For the text-containing cell, return its midpoint in [x, y] coordinate format. 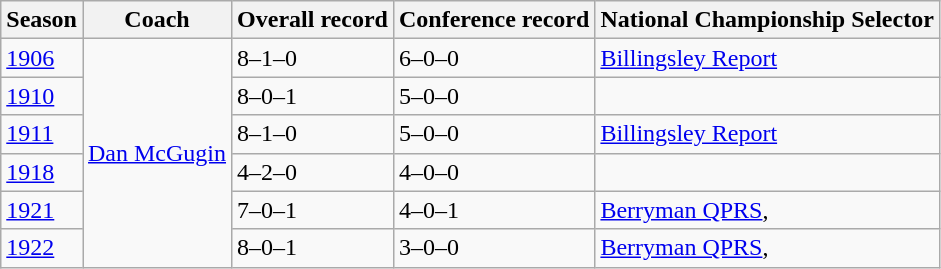
4–2–0 [313, 172]
Overall record [313, 20]
1921 [42, 210]
Dan McGugin [156, 153]
1906 [42, 58]
4–0–0 [494, 172]
Coach [156, 20]
1911 [42, 134]
1918 [42, 172]
3–0–0 [494, 248]
1922 [42, 248]
Conference record [494, 20]
Season [42, 20]
4–0–1 [494, 210]
6–0–0 [494, 58]
National Championship Selector [767, 20]
1910 [42, 96]
7–0–1 [313, 210]
